Identify which cell holds the provided text, then report its [X, Y] central coordinate. 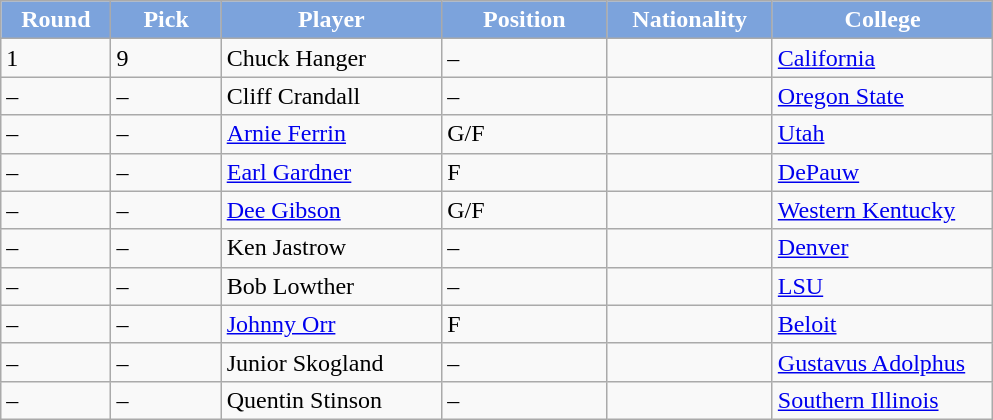
Oregon State [882, 96]
Player [331, 20]
Utah [882, 134]
Arnie Ferrin [331, 134]
Gustavus Adolphus [882, 362]
LSU [882, 286]
1 [56, 58]
Cliff Crandall [331, 96]
California [882, 58]
Position [524, 20]
Bob Lowther [331, 286]
Beloit [882, 324]
College [882, 20]
Nationality [690, 20]
Denver [882, 248]
Johnny Orr [331, 324]
Junior Skogland [331, 362]
DePauw [882, 172]
Pick [166, 20]
Ken Jastrow [331, 248]
Round [56, 20]
Chuck Hanger [331, 58]
Western Kentucky [882, 210]
Southern Illinois [882, 400]
9 [166, 58]
Quentin Stinson [331, 400]
Earl Gardner [331, 172]
Dee Gibson [331, 210]
